Locate the cell with the specified text and output its [x, y] center coordinate. 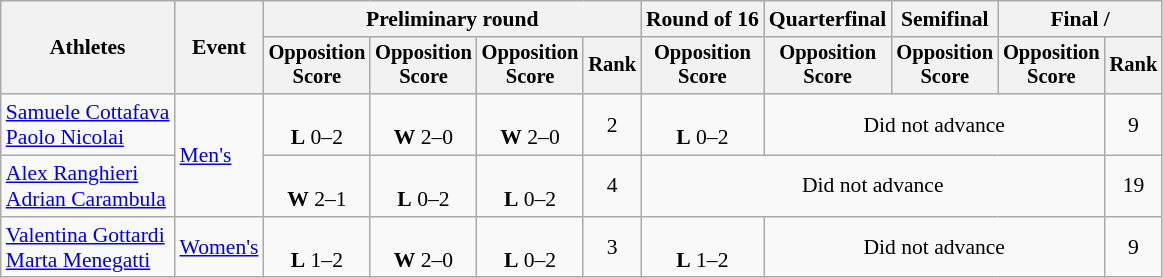
Preliminary round [452, 19]
W 2–1 [318, 186]
Round of 16 [702, 19]
Quarterfinal [828, 19]
Alex RanghieriAdrian Carambula [88, 186]
Semifinal [944, 19]
Valentina GottardiMarta Menegatti [88, 248]
Athletes [88, 48]
Women's [220, 248]
Final / [1080, 19]
Samuele CottafavaPaolo Nicolai [88, 124]
19 [1134, 186]
4 [612, 186]
Men's [220, 155]
2 [612, 124]
Event [220, 48]
3 [612, 248]
